Return the (X, Y) coordinate for the center point of the cell that contains the specified text.  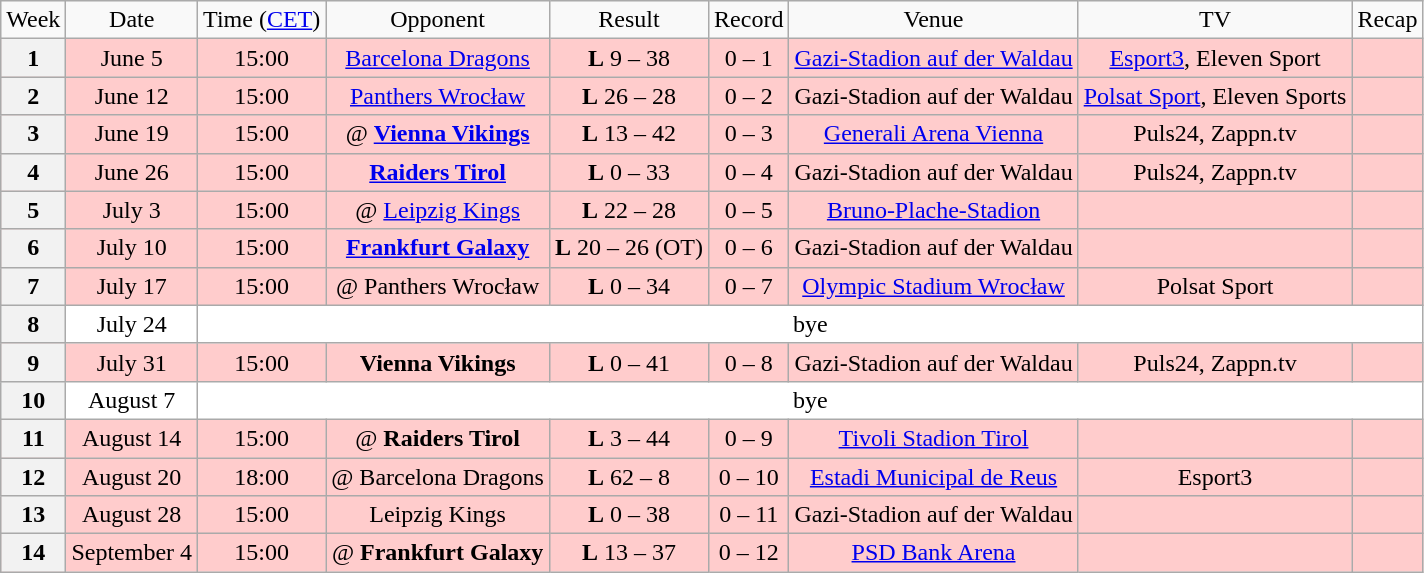
L 0 – 38 (628, 515)
6 (34, 248)
2 (34, 96)
Time (CET) (262, 20)
June 26 (132, 172)
September 4 (132, 553)
L 26 – 28 (628, 96)
0 – 2 (749, 96)
0 – 5 (749, 210)
@ Frankfurt Galaxy (438, 553)
L 0 – 34 (628, 286)
12 (34, 477)
Tivoli Stadion Tirol (934, 438)
Generali Arena Vienna (934, 134)
0 – 4 (749, 172)
June 5 (132, 58)
0 – 12 (749, 553)
July 3 (132, 210)
L 62 – 8 (628, 477)
Raiders Tirol (438, 172)
3 (34, 134)
Bruno-Plache-Stadion (934, 210)
June 19 (132, 134)
@ Panthers Wrocław (438, 286)
Result (628, 20)
July 17 (132, 286)
Esport3, Eleven Sport (1215, 58)
L 13 – 42 (628, 134)
Panthers Wrocław (438, 96)
Barcelona Dragons (438, 58)
Vienna Vikings (438, 362)
August 7 (132, 400)
13 (34, 515)
L 13 – 37 (628, 553)
Opponent (438, 20)
Record (749, 20)
L 0 – 33 (628, 172)
Esport3 (1215, 477)
Venue (934, 20)
7 (34, 286)
0 – 3 (749, 134)
9 (34, 362)
Recap (1388, 20)
4 (34, 172)
PSD Bank Arena (934, 553)
0 – 8 (749, 362)
June 12 (132, 96)
@ Leipzig Kings (438, 210)
L 0 – 41 (628, 362)
July 24 (132, 324)
L 3 – 44 (628, 438)
1 (34, 58)
0 – 1 (749, 58)
@ Vienna Vikings (438, 134)
0 – 10 (749, 477)
0 – 6 (749, 248)
Date (132, 20)
0 – 11 (749, 515)
Olympic Stadium Wrocław (934, 286)
August 14 (132, 438)
Leipzig Kings (438, 515)
Polsat Sport, Eleven Sports (1215, 96)
@ Barcelona Dragons (438, 477)
11 (34, 438)
18:00 (262, 477)
0 – 7 (749, 286)
Estadi Municipal de Reus (934, 477)
August 28 (132, 515)
@ Raiders Tirol (438, 438)
10 (34, 400)
14 (34, 553)
L 20 – 26 (OT) (628, 248)
L 22 – 28 (628, 210)
8 (34, 324)
TV (1215, 20)
L 9 – 38 (628, 58)
5 (34, 210)
Week (34, 20)
July 31 (132, 362)
July 10 (132, 248)
Frankfurt Galaxy (438, 248)
0 – 9 (749, 438)
Polsat Sport (1215, 286)
August 20 (132, 477)
